Identify which cell holds the provided text, then report its [X, Y] central coordinate. 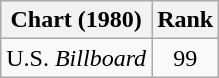
U.S. Billboard [76, 58]
Rank [186, 20]
Chart (1980) [76, 20]
99 [186, 58]
